Search for the cell housing the specified text and yield its [x, y] center coordinate. 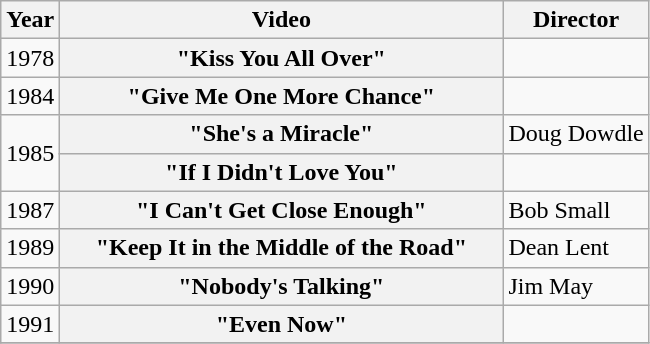
Director [576, 20]
1990 [30, 286]
Year [30, 20]
"She's a Miracle" [282, 134]
"If I Didn't Love You" [282, 172]
Jim May [576, 286]
1991 [30, 324]
1984 [30, 96]
Dean Lent [576, 248]
"Even Now" [282, 324]
"Kiss You All Over" [282, 58]
Doug Dowdle [576, 134]
"I Can't Get Close Enough" [282, 210]
1978 [30, 58]
Video [282, 20]
1985 [30, 153]
1987 [30, 210]
"Keep It in the Middle of the Road" [282, 248]
"Nobody's Talking" [282, 286]
1989 [30, 248]
Bob Small [576, 210]
"Give Me One More Chance" [282, 96]
